Provide the [x, y] coordinate of the cell's center where the given text is located.  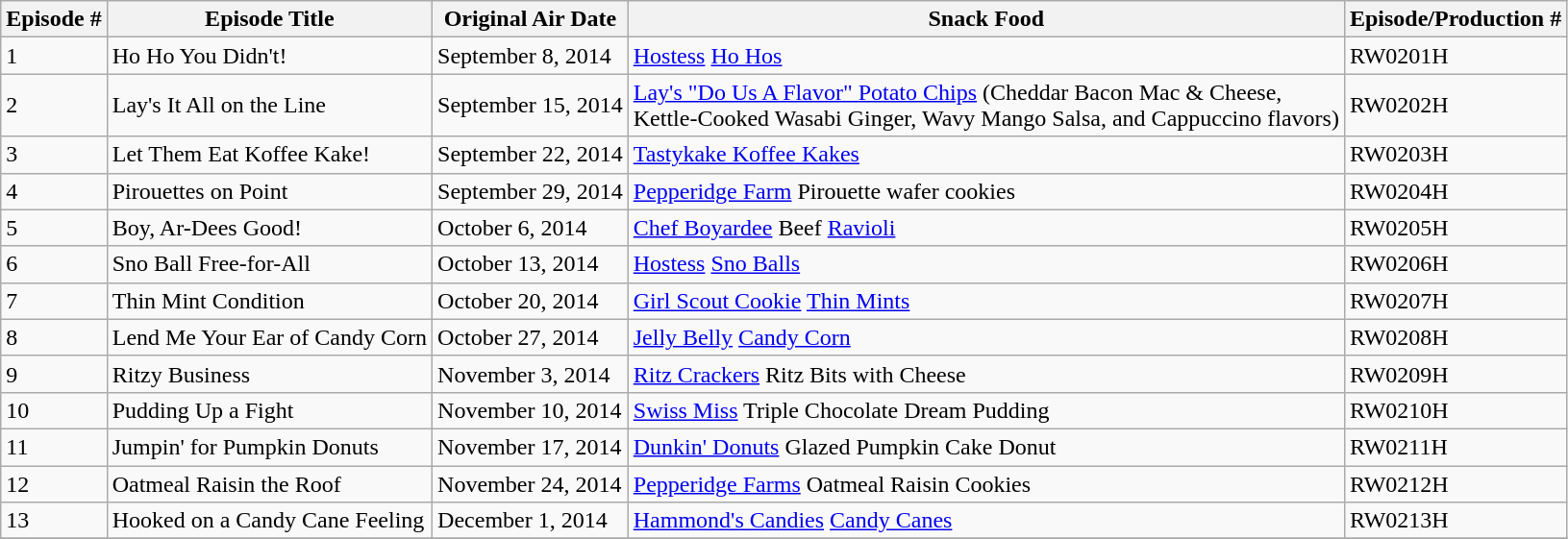
RW0207H [1456, 301]
6 [54, 264]
Boy, Ar-Dees Good! [269, 228]
Ho Ho You Didn't! [269, 56]
1 [54, 56]
RW0204H [1456, 191]
November 3, 2014 [531, 374]
December 1, 2014 [531, 521]
Episode/Production # [1456, 19]
7 [54, 301]
Chef Boyardee Beef Ravioli [986, 228]
10 [54, 410]
Swiss Miss Triple Chocolate Dream Pudding [986, 410]
Hooked on a Candy Cane Feeling [269, 521]
8 [54, 337]
September 15, 2014 [531, 106]
RW0213H [1456, 521]
4 [54, 191]
3 [54, 155]
Hostess Ho Hos [986, 56]
5 [54, 228]
Lend Me Your Ear of Candy Corn [269, 337]
October 6, 2014 [531, 228]
Hammond's Candies Candy Canes [986, 521]
Ritzy Business [269, 374]
Snack Food [986, 19]
Sno Ball Free-for-All [269, 264]
Let Them Eat Koffee Kake! [269, 155]
11 [54, 447]
Oatmeal Raisin the Roof [269, 483]
Thin Mint Condition [269, 301]
RW0210H [1456, 410]
RW0202H [1456, 106]
Jumpin' for Pumpkin Donuts [269, 447]
RW0206H [1456, 264]
Dunkin' Donuts Glazed Pumpkin Cake Donut [986, 447]
12 [54, 483]
2 [54, 106]
Original Air Date [531, 19]
Pudding Up a Fight [269, 410]
Jelly Belly Candy Corn [986, 337]
September 29, 2014 [531, 191]
Ritz Crackers Ritz Bits with Cheese [986, 374]
Pepperidge Farm Pirouette wafer cookies [986, 191]
Pirouettes on Point [269, 191]
RW0212H [1456, 483]
Lay's It All on the Line [269, 106]
November 10, 2014 [531, 410]
October 13, 2014 [531, 264]
RW0211H [1456, 447]
November 24, 2014 [531, 483]
Lay's "Do Us A Flavor" Potato Chips (Cheddar Bacon Mac & Cheese, Kettle-Cooked Wasabi Ginger, Wavy Mango Salsa, and Cappuccino flavors) [986, 106]
October 20, 2014 [531, 301]
September 8, 2014 [531, 56]
October 27, 2014 [531, 337]
Girl Scout Cookie Thin Mints [986, 301]
Hostess Sno Balls [986, 264]
Tastykake Koffee Kakes [986, 155]
RW0209H [1456, 374]
Episode # [54, 19]
13 [54, 521]
September 22, 2014 [531, 155]
November 17, 2014 [531, 447]
RW0201H [1456, 56]
RW0205H [1456, 228]
Pepperidge Farms Oatmeal Raisin Cookies [986, 483]
RW0208H [1456, 337]
Episode Title [269, 19]
9 [54, 374]
RW0203H [1456, 155]
